Capture the cell that displays the provided text and extract its [X, Y] central coordinate. 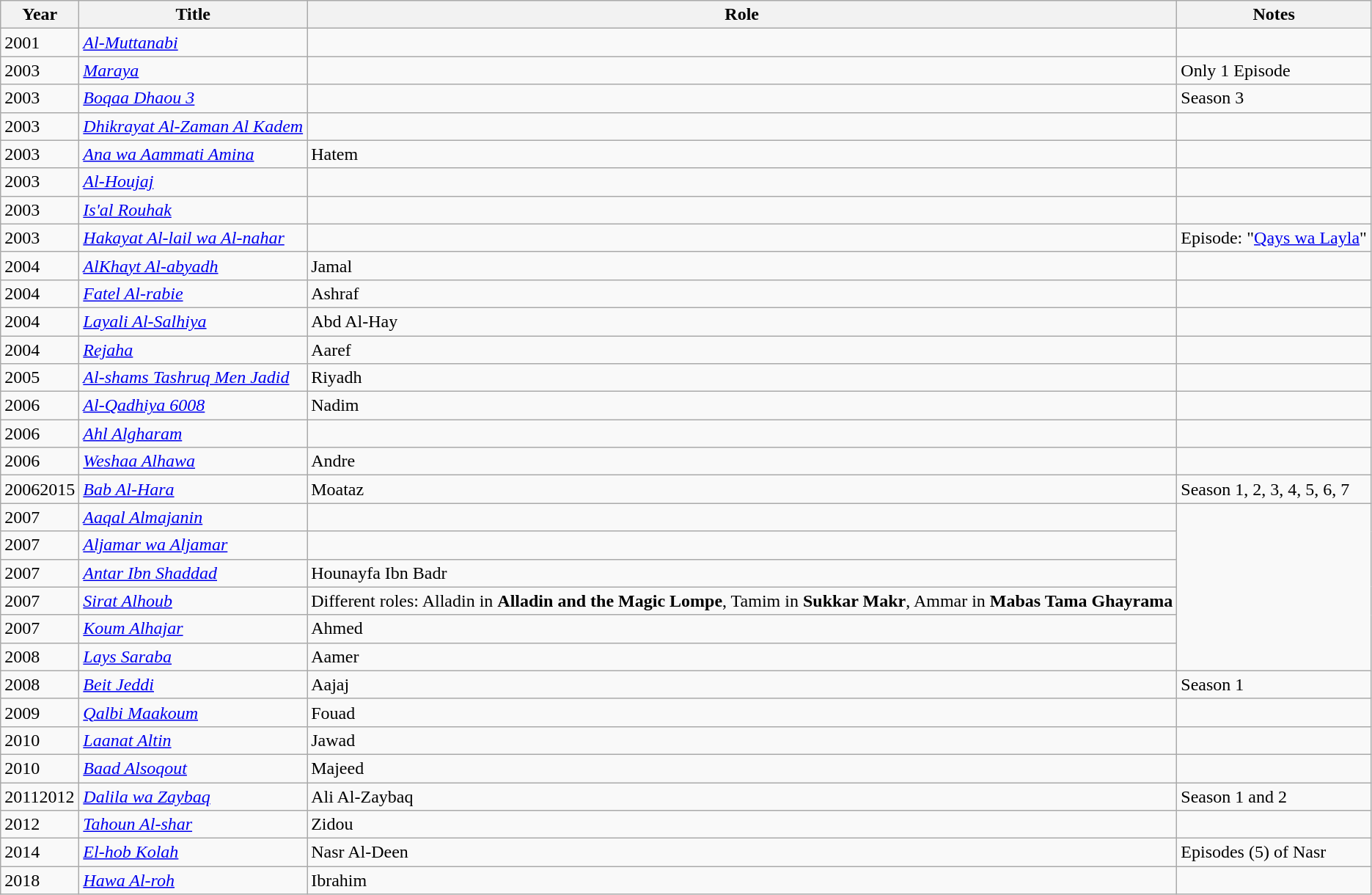
Season 1, 2, 3, 4, 5, 6, 7 [1274, 489]
Ahl Algharam [194, 434]
2012 [40, 825]
Lays Saraba [194, 657]
Season 3 [1274, 98]
2009 [40, 712]
Moataz [742, 489]
Koum Alhajar [194, 629]
Is'al Rouhak [194, 210]
Year [40, 15]
Title [194, 15]
Fouad [742, 712]
Episodes (5) of Nasr [1274, 852]
Ahmed [742, 629]
Aaref [742, 350]
Beit Jeddi [194, 684]
Hakayat Al-lail wa Al-nahar [194, 238]
Hatem [742, 154]
Majeed [742, 768]
Episode: "Qays wa Layla" [1274, 238]
Baad Alsoqout [194, 768]
Abd Al-Hay [742, 321]
Bab Al-Hara [194, 489]
Hounayfa Ibn Badr [742, 573]
Ashraf [742, 293]
Boqaa Dhaou 3 [194, 98]
El-hob Kolah [194, 852]
Season 1 and 2 [1274, 796]
Aaqal Almajanin [194, 517]
Riyadh [742, 378]
Weshaa Alhawa [194, 461]
Aljamar wa Aljamar [194, 545]
Nadim [742, 406]
Role [742, 15]
Jawad [742, 740]
Different roles: Alladin in Alladin and the Magic Lompe, Tamim in Sukkar Makr, Ammar in Mabas Tama Ghayrama [742, 601]
2001 [40, 43]
2014 [40, 852]
Al-shams Tashruq Men Jadid [194, 378]
Ibrahim [742, 880]
Zidou [742, 825]
Jamal [742, 266]
Sirat Alhoub [194, 601]
Al-Muttanabi [194, 43]
20062015 [40, 489]
AlKhayt Al-abyadh [194, 266]
Al-Houjaj [194, 182]
2005 [40, 378]
Dhikrayat Al-Zaman Al Kadem [194, 126]
Layali Al-Salhiya [194, 321]
2018 [40, 880]
Rejaha [194, 350]
Only 1 Episode [1274, 70]
Andre [742, 461]
Laanat Altin [194, 740]
Fatel Al-rabie [194, 293]
Notes [1274, 15]
Ana wa Aammati Amina [194, 154]
Aajaj [742, 684]
Nasr Al-Deen [742, 852]
Hawa Al-roh [194, 880]
Tahoun Al-shar [194, 825]
Qalbi Maakoum [194, 712]
Al-Qadhiya 6008 [194, 406]
Aamer [742, 657]
Dalila wa Zaybaq [194, 796]
20112012 [40, 796]
Ali Al-Zaybaq [742, 796]
Antar Ibn Shaddad [194, 573]
Season 1 [1274, 684]
Maraya [194, 70]
